Provide the [x, y] coordinate of the cell's center where the given text is located.  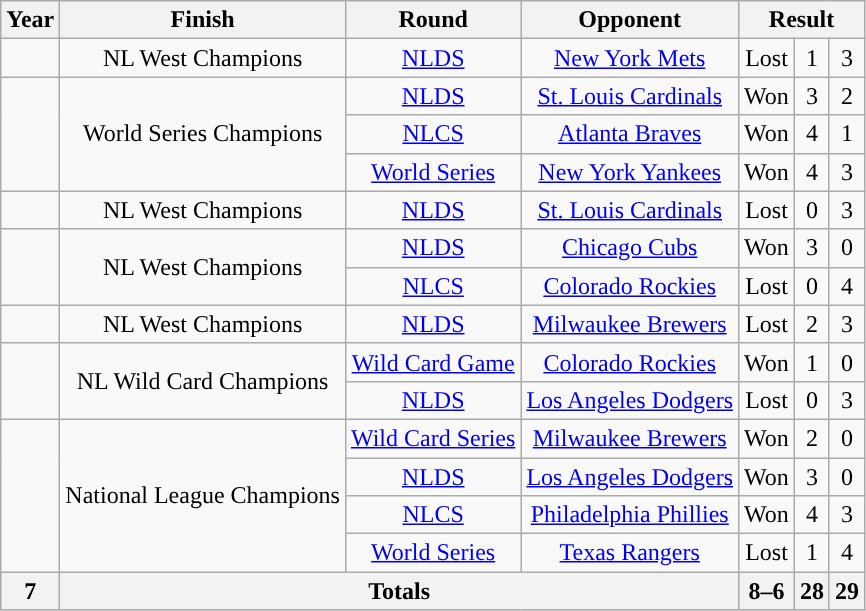
29 [846, 591]
8–6 [767, 591]
Round [432, 20]
Texas Rangers [630, 553]
Wild Card Series [432, 438]
National League Champions [203, 495]
Finish [203, 20]
NL Wild Card Champions [203, 381]
Philadelphia Phillies [630, 515]
Opponent [630, 20]
Atlanta Braves [630, 134]
Wild Card Game [432, 362]
New York Mets [630, 58]
Result [802, 20]
Chicago Cubs [630, 248]
7 [30, 591]
Totals [400, 591]
World Series Champions [203, 134]
28 [812, 591]
Year [30, 20]
New York Yankees [630, 172]
